Output the (X, Y) coordinate of the center of the cell containing the given text.  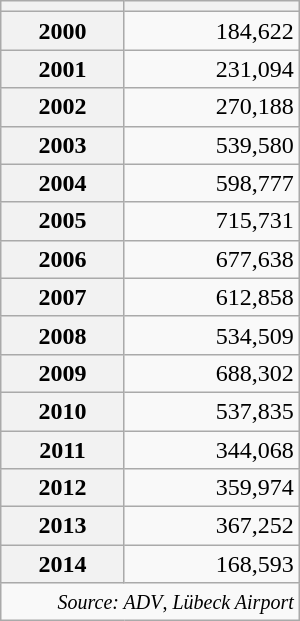
715,731 (212, 221)
231,094 (212, 69)
688,302 (212, 373)
2003 (63, 145)
2007 (63, 297)
2010 (63, 411)
612,858 (212, 297)
2001 (63, 69)
2006 (63, 259)
184,622 (212, 31)
168,593 (212, 564)
2000 (63, 31)
534,509 (212, 335)
2005 (63, 221)
2004 (63, 183)
537,835 (212, 411)
2014 (63, 564)
598,777 (212, 183)
2011 (63, 449)
367,252 (212, 526)
Source: ADV, Lübeck Airport (150, 602)
2012 (63, 488)
539,580 (212, 145)
2002 (63, 107)
677,638 (212, 259)
2008 (63, 335)
344,068 (212, 449)
2009 (63, 373)
2013 (63, 526)
270,188 (212, 107)
359,974 (212, 488)
